Find where the given text appears and provide that cell's center as (x, y) coordinate. 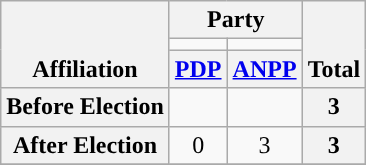
0 (198, 145)
Total (334, 44)
ANPP (264, 69)
PDP (198, 69)
Before Election (86, 107)
Party (236, 20)
Affiliation (86, 44)
After Election (86, 145)
